Search for the cell housing the specified text and yield its (x, y) center coordinate. 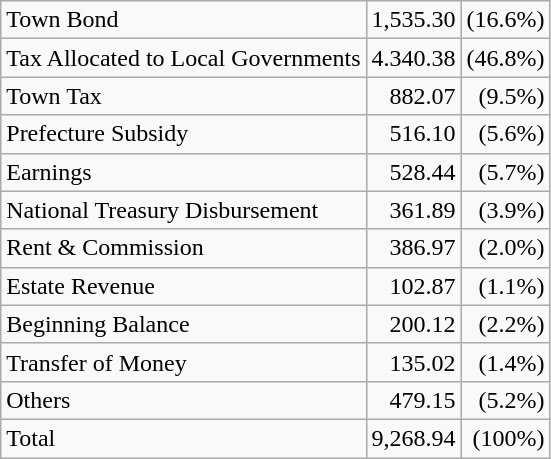
882.07 (414, 96)
361.89 (414, 210)
Estate Revenue (184, 286)
200.12 (414, 324)
Rent & Commission (184, 248)
516.10 (414, 134)
4.340.38 (414, 58)
Earnings (184, 172)
Tax Allocated to Local Governments (184, 58)
(16.6%) (506, 20)
386.97 (414, 248)
(5.2%) (506, 400)
(2.2%) (506, 324)
(1.1%) (506, 286)
135.02 (414, 362)
528.44 (414, 172)
National Treasury Disbursement (184, 210)
(100%) (506, 438)
Town Bond (184, 20)
(46.8%) (506, 58)
(3.9%) (506, 210)
(1.4%) (506, 362)
Beginning Balance (184, 324)
1,535.30 (414, 20)
Prefecture Subsidy (184, 134)
Others (184, 400)
Town Tax (184, 96)
Transfer of Money (184, 362)
9,268.94 (414, 438)
(5.6%) (506, 134)
(5.7%) (506, 172)
479.15 (414, 400)
Total (184, 438)
(2.0%) (506, 248)
(9.5%) (506, 96)
102.87 (414, 286)
